Find where the given text appears and provide that cell's center as (x, y) coordinate. 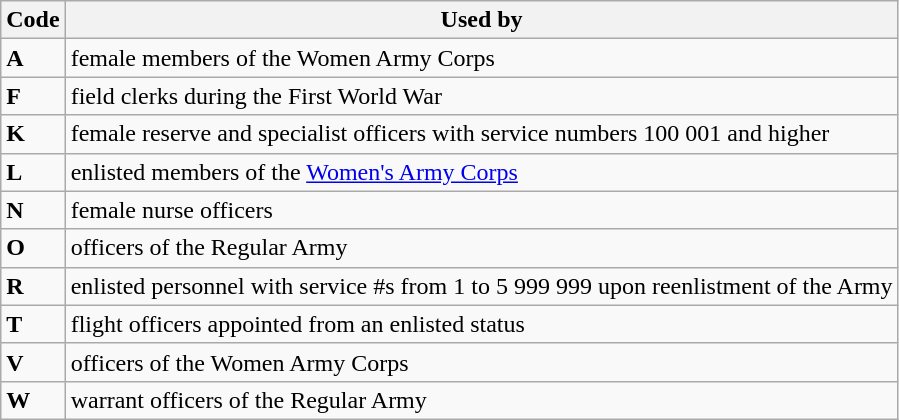
Code (33, 20)
A (33, 58)
female reserve and specialist officers with service numbers 100 001 and higher (482, 134)
female nurse officers (482, 210)
R (33, 286)
female members of the Women Army Corps (482, 58)
enlisted members of the Women's Army Corps (482, 172)
K (33, 134)
flight officers appointed from an enlisted status (482, 324)
warrant officers of the Regular Army (482, 400)
enlisted personnel with service #s from 1 to 5 999 999 upon reenlistment of the Army (482, 286)
V (33, 362)
N (33, 210)
F (33, 96)
T (33, 324)
L (33, 172)
O (33, 248)
W (33, 400)
officers of the Women Army Corps (482, 362)
field clerks during the First World War (482, 96)
officers of the Regular Army (482, 248)
Used by (482, 20)
